For the text-containing cell, return its midpoint in [X, Y] coordinate format. 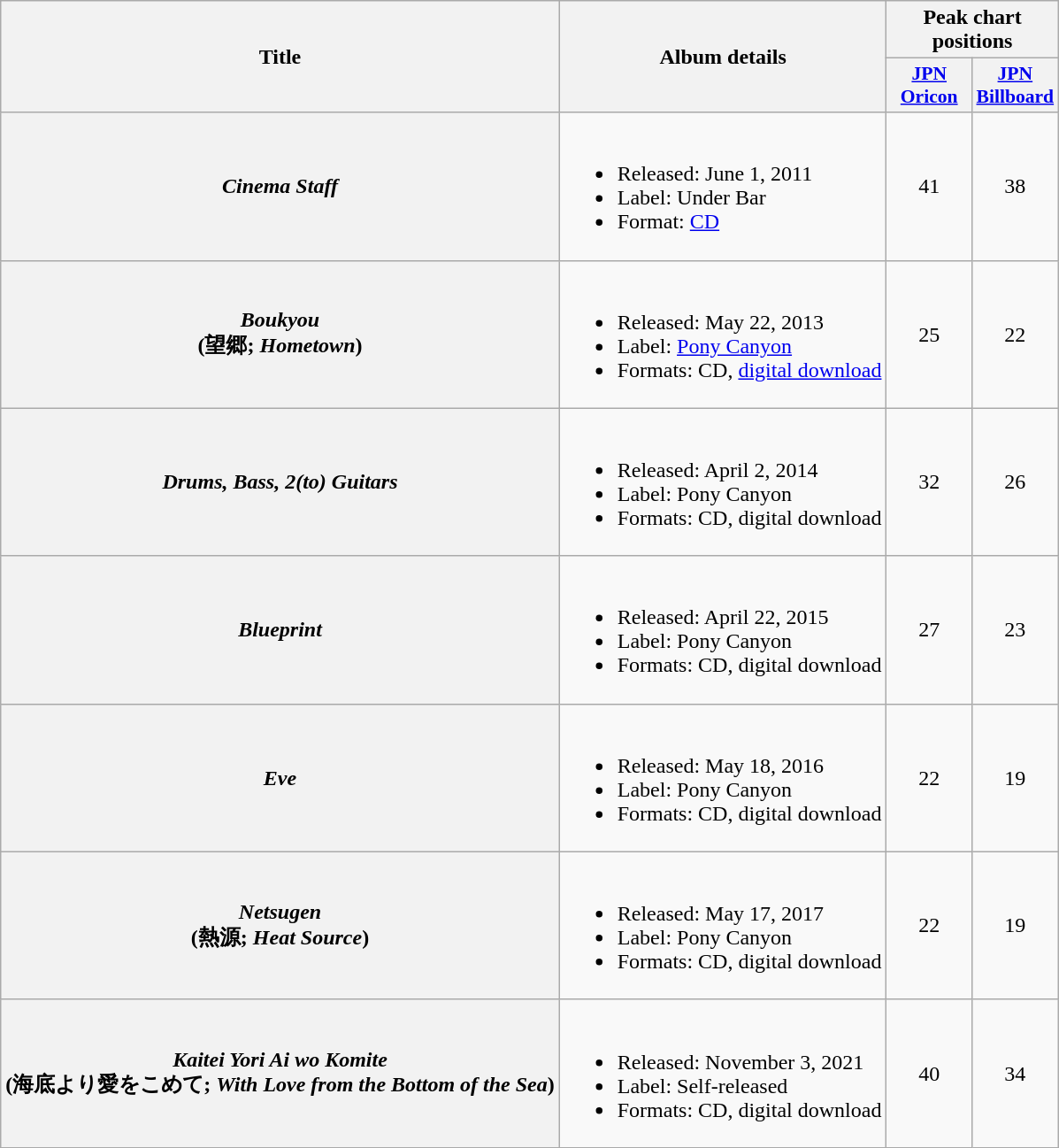
Netsugen(熱源; Heat Source) [280, 926]
Released: May 18, 2016Label: Pony CanyonFormats: CD, digital download [723, 777]
Drums, Bass, 2(to) Guitars [280, 482]
40 [929, 1073]
Cinema Staff [280, 186]
Boukyou(望郷; Hometown) [280, 335]
Released: April 22, 2015Label: Pony CanyonFormats: CD, digital download [723, 630]
26 [1015, 482]
JPNBillboard [1015, 85]
Peak chart positions [972, 30]
Released: April 2, 2014Label: Pony CanyonFormats: CD, digital download [723, 482]
Eve [280, 777]
Released: June 1, 2011Label: Under BarFormat: CD [723, 186]
Released: November 3, 2021Label: Self-releasedFormats: CD, digital download [723, 1073]
Title [280, 57]
34 [1015, 1073]
32 [929, 482]
Blueprint [280, 630]
JPNOricon [929, 85]
41 [929, 186]
27 [929, 630]
Released: May 22, 2013Label: Pony CanyonFormats: CD, digital download [723, 335]
Album details [723, 57]
Kaitei Yori Ai wo Komite(海底より愛をこめて; With Love from the Bottom of the Sea) [280, 1073]
23 [1015, 630]
Released: May 17, 2017Label: Pony CanyonFormats: CD, digital download [723, 926]
25 [929, 335]
38 [1015, 186]
